From the cell containing the given text, extract its center point as (x, y) coordinate. 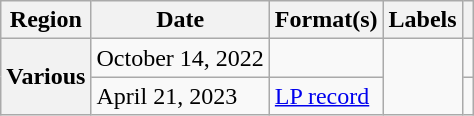
Region (46, 20)
Date (180, 20)
LP record (326, 96)
October 14, 2022 (180, 58)
Format(s) (326, 20)
April 21, 2023 (180, 96)
Labels (422, 20)
Various (46, 77)
